Return the [X, Y] coordinate for the center point of the cell that contains the specified text.  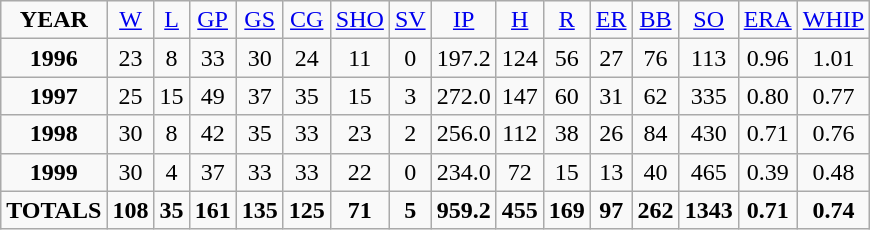
455 [520, 210]
SO [708, 20]
42 [212, 134]
262 [656, 210]
0.96 [768, 58]
49 [212, 96]
38 [566, 134]
ER [611, 20]
0.39 [768, 172]
113 [708, 58]
GS [260, 20]
CG [306, 20]
25 [130, 96]
0.48 [833, 172]
959.2 [464, 210]
SHO [360, 20]
1343 [708, 210]
335 [708, 96]
108 [130, 210]
0.74 [833, 210]
465 [708, 172]
22 [360, 172]
YEAR [54, 20]
1.01 [833, 58]
84 [656, 134]
5 [410, 210]
R [566, 20]
197.2 [464, 58]
GP [212, 20]
124 [520, 58]
430 [708, 134]
H [520, 20]
72 [520, 172]
1999 [54, 172]
76 [656, 58]
0.80 [768, 96]
13 [611, 172]
135 [260, 210]
2 [410, 134]
56 [566, 58]
ERA [768, 20]
L [172, 20]
125 [306, 210]
60 [566, 96]
24 [306, 58]
234.0 [464, 172]
169 [566, 210]
0.76 [833, 134]
112 [520, 134]
TOTALS [54, 210]
SV [410, 20]
71 [360, 210]
1997 [54, 96]
27 [611, 58]
97 [611, 210]
4 [172, 172]
WHIP [833, 20]
40 [656, 172]
IP [464, 20]
3 [410, 96]
BB [656, 20]
62 [656, 96]
161 [212, 210]
1998 [54, 134]
26 [611, 134]
0.77 [833, 96]
31 [611, 96]
1996 [54, 58]
272.0 [464, 96]
11 [360, 58]
W [130, 20]
256.0 [464, 134]
147 [520, 96]
